From the cell containing the given text, extract its center point as (x, y) coordinate. 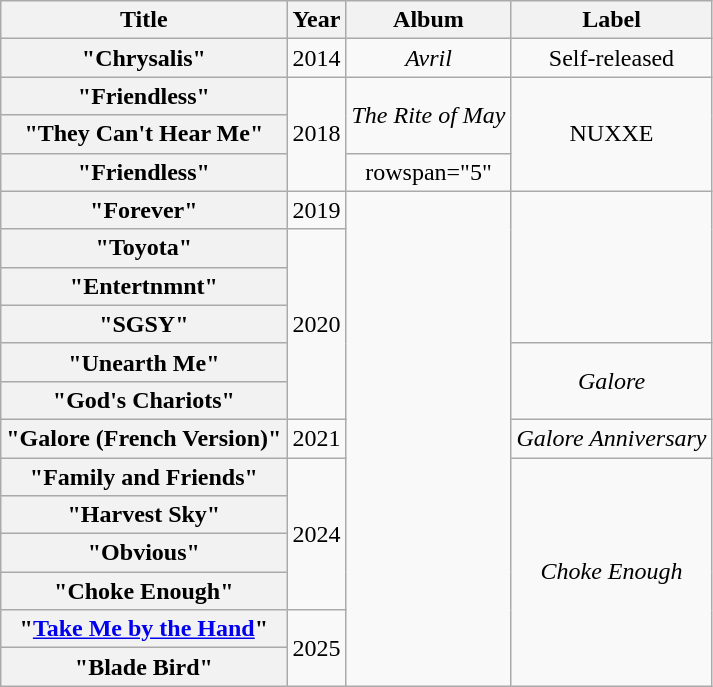
"Chrysalis" (144, 58)
Year (316, 20)
Avril (428, 58)
2020 (316, 324)
"God's Chariots" (144, 400)
2019 (316, 210)
"Unearth Me" (144, 362)
"Family and Friends" (144, 477)
Label (612, 20)
"They Can't Hear Me" (144, 134)
"Obvious" (144, 553)
NUXXE (612, 134)
"Entertnmnt" (144, 286)
"Toyota" (144, 248)
Album (428, 20)
"Galore (French Version)" (144, 438)
2014 (316, 58)
2021 (316, 438)
The Rite of May (428, 115)
2018 (316, 134)
rowspan="5" (428, 172)
Title (144, 20)
Galore (612, 381)
2025 (316, 648)
Galore Anniversary (612, 438)
Choke Enough (612, 572)
Self-released (612, 58)
"Forever" (144, 210)
2024 (316, 534)
"SGSY" (144, 324)
"Choke Enough" (144, 591)
"Harvest Sky" (144, 515)
"Take Me by the Hand" (144, 629)
"Blade Bird" (144, 667)
